Output the (x, y) coordinate of the center of the cell containing the given text.  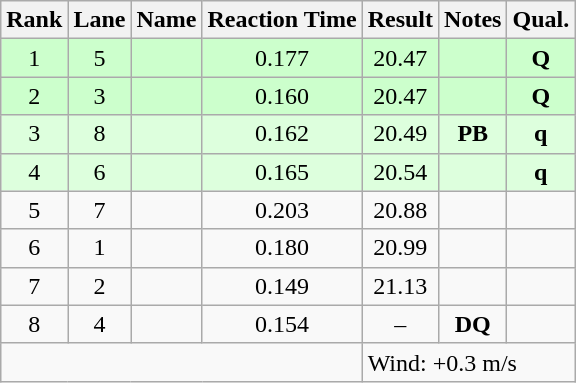
20.49 (400, 134)
0.180 (282, 248)
DQ (473, 324)
0.149 (282, 286)
Lane (100, 20)
Notes (473, 20)
– (400, 324)
PB (473, 134)
0.177 (282, 58)
0.154 (282, 324)
0.162 (282, 134)
21.13 (400, 286)
Reaction Time (282, 20)
Name (166, 20)
Result (400, 20)
20.99 (400, 248)
0.165 (282, 172)
0.160 (282, 96)
20.88 (400, 210)
Qual. (541, 20)
Rank (34, 20)
20.54 (400, 172)
0.203 (282, 210)
Wind: +0.3 m/s (468, 362)
